Output the [X, Y] coordinate of the center of the cell containing the given text.  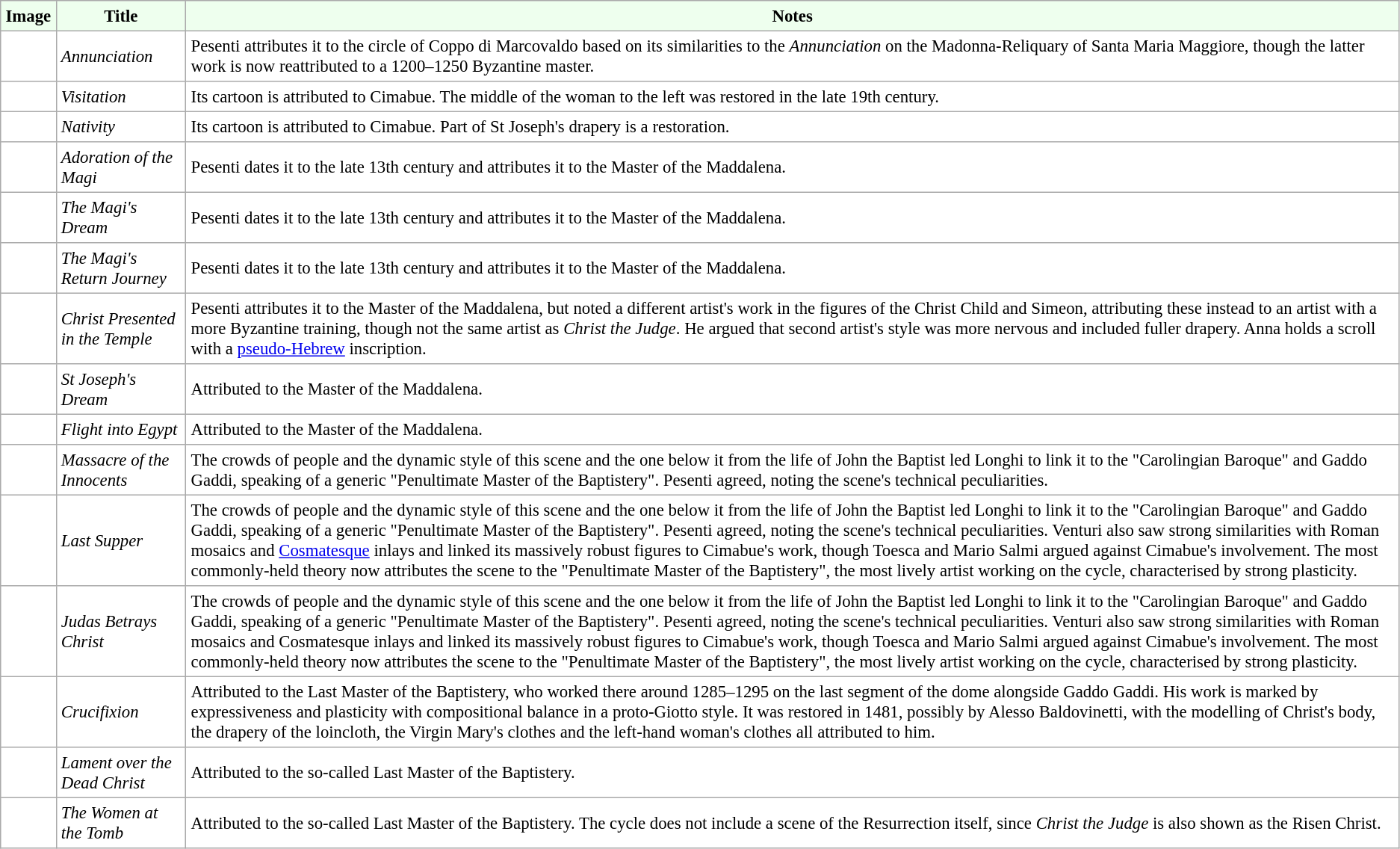
Its cartoon is attributed to Cimabue. Part of St Joseph's drapery is a restoration. [793, 126]
Attributed to the so-called Last Master of the Baptistery. [793, 773]
Adoration of the Magi [121, 167]
Title [121, 16]
Image [28, 16]
Visitation [121, 96]
Its cartoon is attributed to Cimabue. The middle of the woman to the left was restored in the late 19th century. [793, 96]
Notes [793, 16]
Annunciation [121, 56]
Nativity [121, 126]
Lament over the Dead Christ [121, 773]
The Magi's Return Journey [121, 268]
The Women at the Tomb [121, 823]
Judas Betrays Christ [121, 632]
Christ Presented in the Temple [121, 328]
The Magi's Dream [121, 217]
Flight into Egypt [121, 429]
Last Supper [121, 540]
St Joseph's Dream [121, 389]
Massacre of the Innocents [121, 470]
Crucifixion [121, 711]
